For the text-containing cell, return its midpoint in (X, Y) coordinate format. 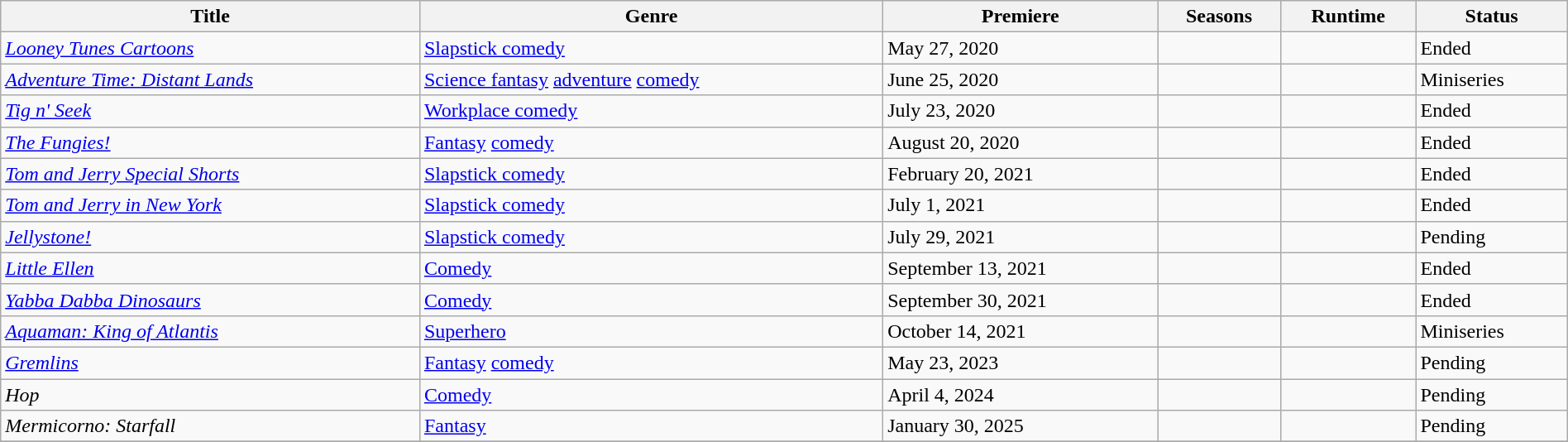
September 13, 2021 (1021, 268)
June 25, 2020 (1021, 79)
Tom and Jerry Special Shorts (210, 174)
Jellystone! (210, 237)
July 23, 2020 (1021, 111)
The Fungies! (210, 142)
Seasons (1219, 17)
August 20, 2020 (1021, 142)
Looney Tunes Cartoons (210, 48)
September 30, 2021 (1021, 300)
January 30, 2025 (1021, 426)
Little Ellen (210, 268)
February 20, 2021 (1021, 174)
October 14, 2021 (1021, 331)
Runtime (1348, 17)
Fantasy (651, 426)
April 4, 2024 (1021, 395)
Premiere (1021, 17)
May 27, 2020 (1021, 48)
July 29, 2021 (1021, 237)
Superhero (651, 331)
Workplace comedy (651, 111)
Genre (651, 17)
Aquaman: King of Atlantis (210, 331)
Title (210, 17)
Yabba Dabba Dinosaurs (210, 300)
Hop (210, 395)
May 23, 2023 (1021, 363)
July 1, 2021 (1021, 205)
Adventure Time: Distant Lands (210, 79)
Tig n' Seek (210, 111)
Status (1492, 17)
Tom and Jerry in New York (210, 205)
Science fantasy adventure comedy (651, 79)
Mermicorno: Starfall (210, 426)
Gremlins (210, 363)
